Pinpoint the cell where the given text exists, returning its (x, y) midpoint coordinate. 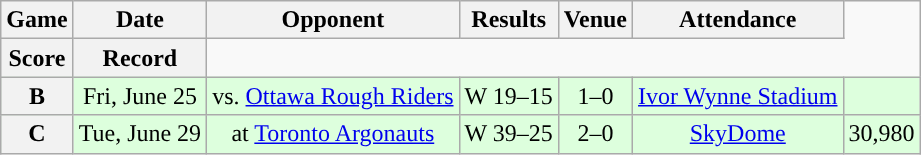
B (37, 96)
C (37, 134)
Results (508, 20)
SkyDome (738, 134)
W 19–15 (508, 96)
W 39–25 (508, 134)
2–0 (595, 134)
1–0 (595, 96)
Venue (595, 20)
Fri, June 25 (140, 96)
30,980 (882, 134)
at Toronto Argonauts (333, 134)
Record (140, 58)
Score (37, 58)
Date (140, 20)
vs. Ottawa Rough Riders (333, 96)
Game (37, 20)
Opponent (333, 20)
Attendance (738, 20)
Tue, June 29 (140, 134)
Ivor Wynne Stadium (738, 96)
